Identify which cell holds the provided text, then report its (x, y) central coordinate. 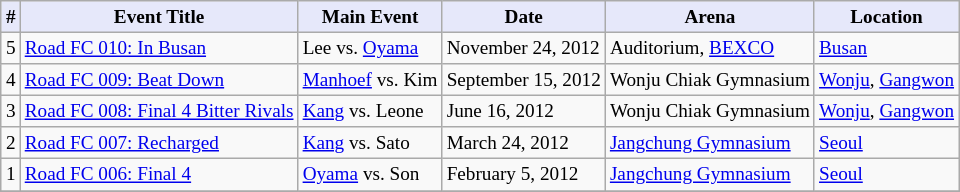
1 (10, 175)
Kang vs. Sato (370, 143)
Road FC 007: Recharged (159, 143)
Main Event (370, 17)
Kang vs. Leone (370, 111)
Oyama vs. Son (370, 175)
3 (10, 111)
Road FC 010: In Busan (159, 48)
2 (10, 143)
Auditorium, BEXCO (710, 48)
February 5, 2012 (524, 175)
November 24, 2012 (524, 48)
Road FC 008: Final 4 Bitter Rivals (159, 111)
4 (10, 80)
Date (524, 17)
March 24, 2012 (524, 143)
5 (10, 48)
September 15, 2012 (524, 80)
June 16, 2012 (524, 111)
Location (886, 17)
Road FC 009: Beat Down (159, 80)
Busan (886, 48)
Manhoef vs. Kim (370, 80)
# (10, 17)
Road FC 006: Final 4 (159, 175)
Arena (710, 17)
Lee vs. Oyama (370, 48)
Event Title (159, 17)
